Detect which cell encompasses the target text, then output its (X, Y) center coordinate. 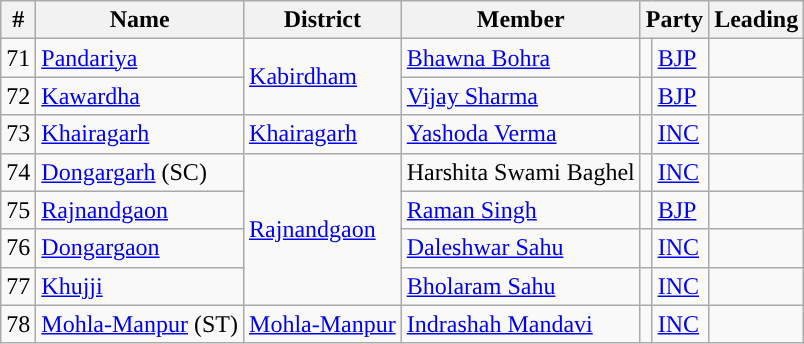
Dongargaon (140, 248)
78 (18, 324)
77 (18, 286)
Yashoda Verma (520, 134)
Indrashah Mandavi (520, 324)
71 (18, 58)
Kabirdham (323, 77)
73 (18, 134)
Khujji (140, 286)
75 (18, 210)
# (18, 20)
Pandariya (140, 58)
Name (140, 20)
Vijay Sharma (520, 96)
Member (520, 20)
Mohla-Manpur (ST) (140, 324)
Harshita Swami Baghel (520, 172)
Bhawna Bohra (520, 58)
Mohla-Manpur (323, 324)
Raman Singh (520, 210)
74 (18, 172)
Leading (756, 20)
76 (18, 248)
District (323, 20)
72 (18, 96)
Daleshwar Sahu (520, 248)
Bholaram Sahu (520, 286)
Party (674, 20)
Kawardha (140, 96)
Dongargarh (SC) (140, 172)
